Search for the cell housing the specified text and yield its (X, Y) center coordinate. 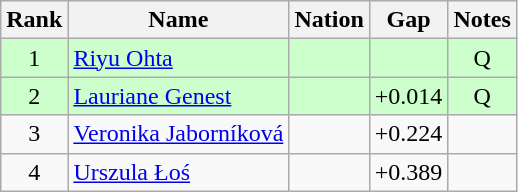
Name (178, 20)
Notes (482, 20)
Veronika Jaborníková (178, 134)
Gap (408, 20)
Lauriane Genest (178, 96)
Rank (34, 20)
+0.389 (408, 172)
4 (34, 172)
+0.014 (408, 96)
Nation (329, 20)
2 (34, 96)
1 (34, 58)
3 (34, 134)
Riyu Ohta (178, 58)
Urszula Łoś (178, 172)
+0.224 (408, 134)
